Determine the (X, Y) coordinate at the center of the cell enclosing the given text.  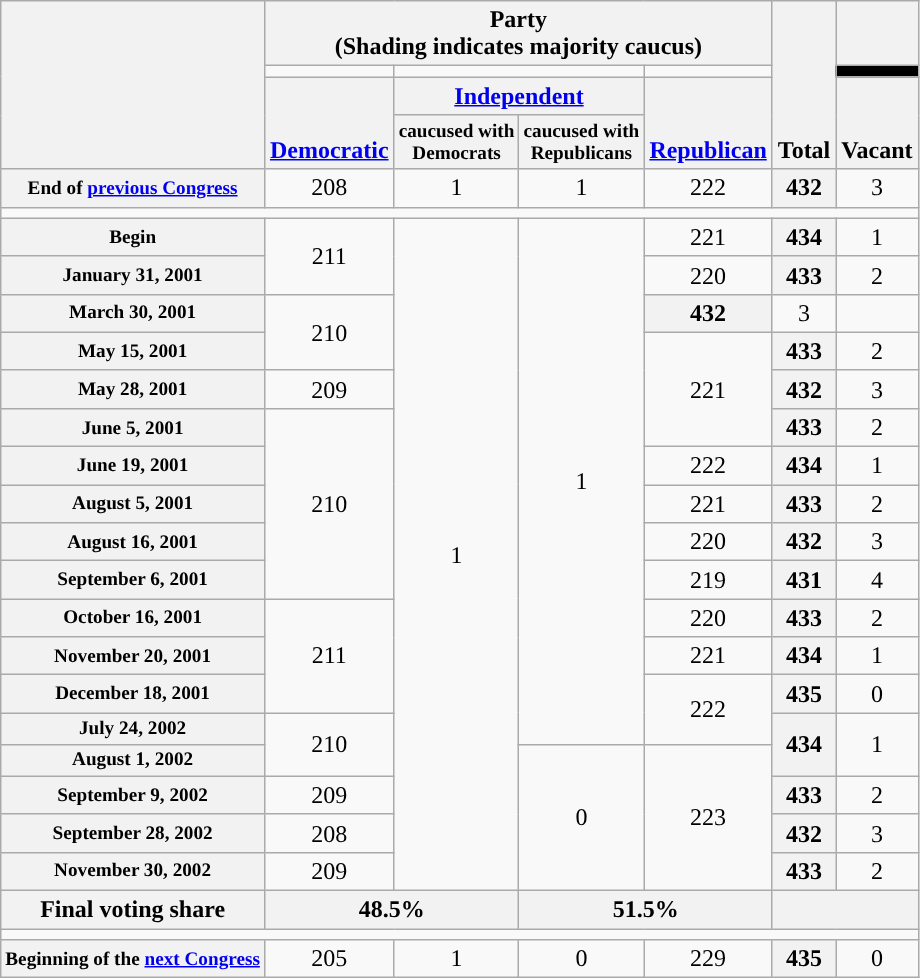
August 5, 2001 (133, 504)
September 6, 2001 (133, 580)
Vacant (877, 123)
Total (804, 85)
219 (708, 580)
October 16, 2001 (133, 618)
caucused withRepublicans (582, 142)
4 (877, 580)
Independent (519, 96)
May 15, 2001 (133, 351)
March 30, 2001 (133, 313)
Final voting share (133, 909)
June 5, 2001 (133, 428)
Democratic (329, 123)
June 19, 2001 (133, 466)
229 (708, 959)
July 24, 2002 (133, 729)
January 31, 2001 (133, 275)
Party (Shading indicates majority caucus) (518, 34)
September 9, 2002 (133, 795)
Beginning of the next Congress (133, 959)
November 30, 2002 (133, 871)
December 18, 2001 (133, 694)
August 16, 2001 (133, 542)
431 (804, 580)
November 20, 2001 (133, 656)
Republican (708, 123)
May 28, 2001 (133, 389)
223 (708, 818)
Begin (133, 237)
caucused withDemocrats (456, 142)
August 1, 2002 (133, 761)
51.5% (646, 909)
48.5% (392, 909)
End of previous Congress (133, 188)
205 (329, 959)
September 28, 2002 (133, 833)
